Identify which cell holds the provided text, then report its (x, y) central coordinate. 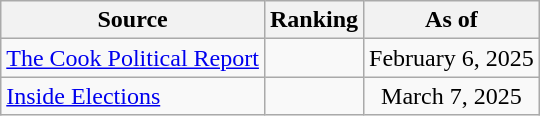
Ranking (314, 20)
Source (133, 20)
As of (452, 20)
March 7, 2025 (452, 96)
Inside Elections (133, 96)
February 6, 2025 (452, 58)
The Cook Political Report (133, 58)
